Detect which cell encompasses the target text, then output its (x, y) center coordinate. 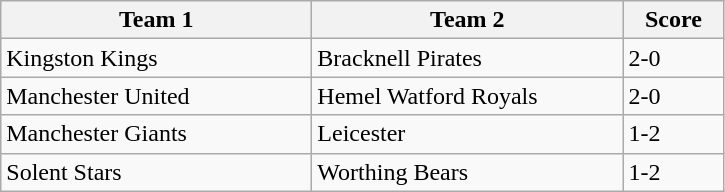
Solent Stars (156, 172)
Score (674, 20)
Manchester United (156, 96)
Leicester (468, 134)
Hemel Watford Royals (468, 96)
Worthing Bears (468, 172)
Bracknell Pirates (468, 58)
Manchester Giants (156, 134)
Team 2 (468, 20)
Kingston Kings (156, 58)
Team 1 (156, 20)
